Output the (x, y) coordinate of the center of the cell containing the given text.  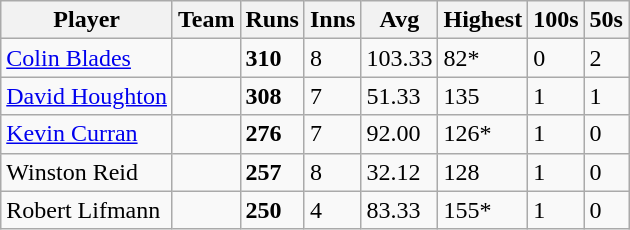
82* (483, 58)
92.00 (400, 134)
257 (272, 172)
128 (483, 172)
Avg (400, 20)
Highest (483, 20)
2 (606, 58)
Runs (272, 20)
32.12 (400, 172)
David Houghton (87, 96)
83.33 (400, 210)
155* (483, 210)
308 (272, 96)
Winston Reid (87, 172)
100s (556, 20)
Kevin Curran (87, 134)
4 (332, 210)
51.33 (400, 96)
Player (87, 20)
310 (272, 58)
135 (483, 96)
Inns (332, 20)
276 (272, 134)
Colin Blades (87, 58)
103.33 (400, 58)
Robert Lifmann (87, 210)
Team (206, 20)
126* (483, 134)
250 (272, 210)
50s (606, 20)
